Provide the [x, y] coordinate of the cell's center where the given text is located.  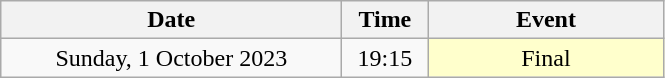
19:15 [385, 58]
Date [172, 20]
Final [546, 58]
Sunday, 1 October 2023 [172, 58]
Time [385, 20]
Event [546, 20]
